Identify which cell holds the provided text, then report its [X, Y] central coordinate. 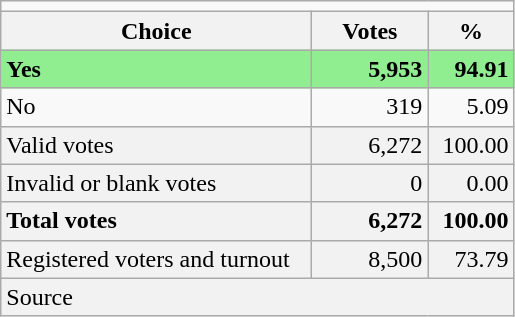
0.00 [471, 183]
Choice [156, 31]
8,500 [370, 259]
Total votes [156, 221]
Source [258, 297]
No [156, 107]
5.09 [471, 107]
5,953 [370, 69]
0 [370, 183]
73.79 [471, 259]
319 [370, 107]
Yes [156, 69]
Registered voters and turnout [156, 259]
Votes [370, 31]
94.91 [471, 69]
Invalid or blank votes [156, 183]
Valid votes [156, 145]
% [471, 31]
